Find where the given text appears and provide that cell's center as [X, Y] coordinate. 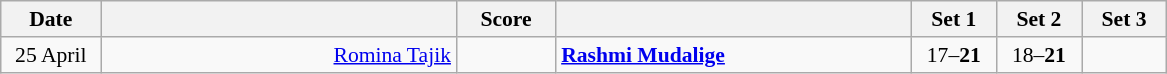
Set 3 [1124, 19]
Set 2 [1038, 19]
Date [51, 19]
Rashmi Mudalige [734, 55]
Romina Tajik [278, 55]
18–21 [1038, 55]
25 April [51, 55]
Score [506, 19]
17–21 [954, 55]
Set 1 [954, 19]
